Provide the (X, Y) coordinate of the cell's center where the given text is located.  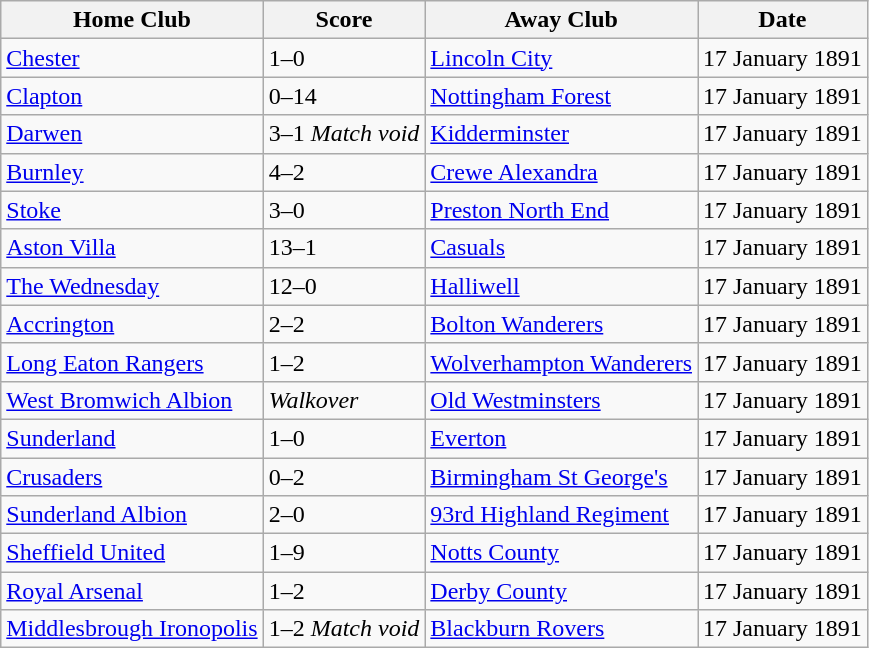
Lincoln City (562, 58)
Crusaders (132, 477)
Home Club (132, 20)
Blackburn Rovers (562, 629)
Halliwell (562, 286)
Sunderland (132, 438)
Old Westminsters (562, 400)
Notts County (562, 553)
Sheffield United (132, 553)
1–9 (344, 553)
0–2 (344, 477)
Accrington (132, 324)
Aston Villa (132, 248)
Stoke (132, 210)
Clapton (132, 96)
Darwen (132, 134)
0–14 (344, 96)
Sunderland Albion (132, 515)
2–0 (344, 515)
Date (783, 20)
Score (344, 20)
Middlesbrough Ironopolis (132, 629)
3–0 (344, 210)
Bolton Wanderers (562, 324)
Chester (132, 58)
The Wednesday (132, 286)
1–2 Match void (344, 629)
Nottingham Forest (562, 96)
West Bromwich Albion (132, 400)
Burnley (132, 172)
Wolverhampton Wanderers (562, 362)
Away Club (562, 20)
Derby County (562, 591)
Kidderminster (562, 134)
12–0 (344, 286)
3–1 Match void (344, 134)
93rd Highland Regiment (562, 515)
Everton (562, 438)
Crewe Alexandra (562, 172)
Long Eaton Rangers (132, 362)
Birmingham St George's (562, 477)
2–2 (344, 324)
Casuals (562, 248)
13–1 (344, 248)
Preston North End (562, 210)
Walkover (344, 400)
4–2 (344, 172)
Royal Arsenal (132, 591)
